Capture the cell that displays the provided text and extract its (x, y) central coordinate. 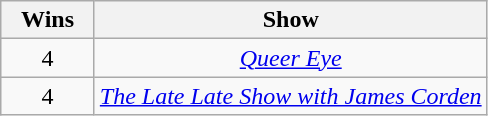
The Late Late Show with James Corden (290, 96)
Show (290, 20)
Wins (48, 20)
Queer Eye (290, 58)
